Detect which cell encompasses the target text, then output its [X, Y] center coordinate. 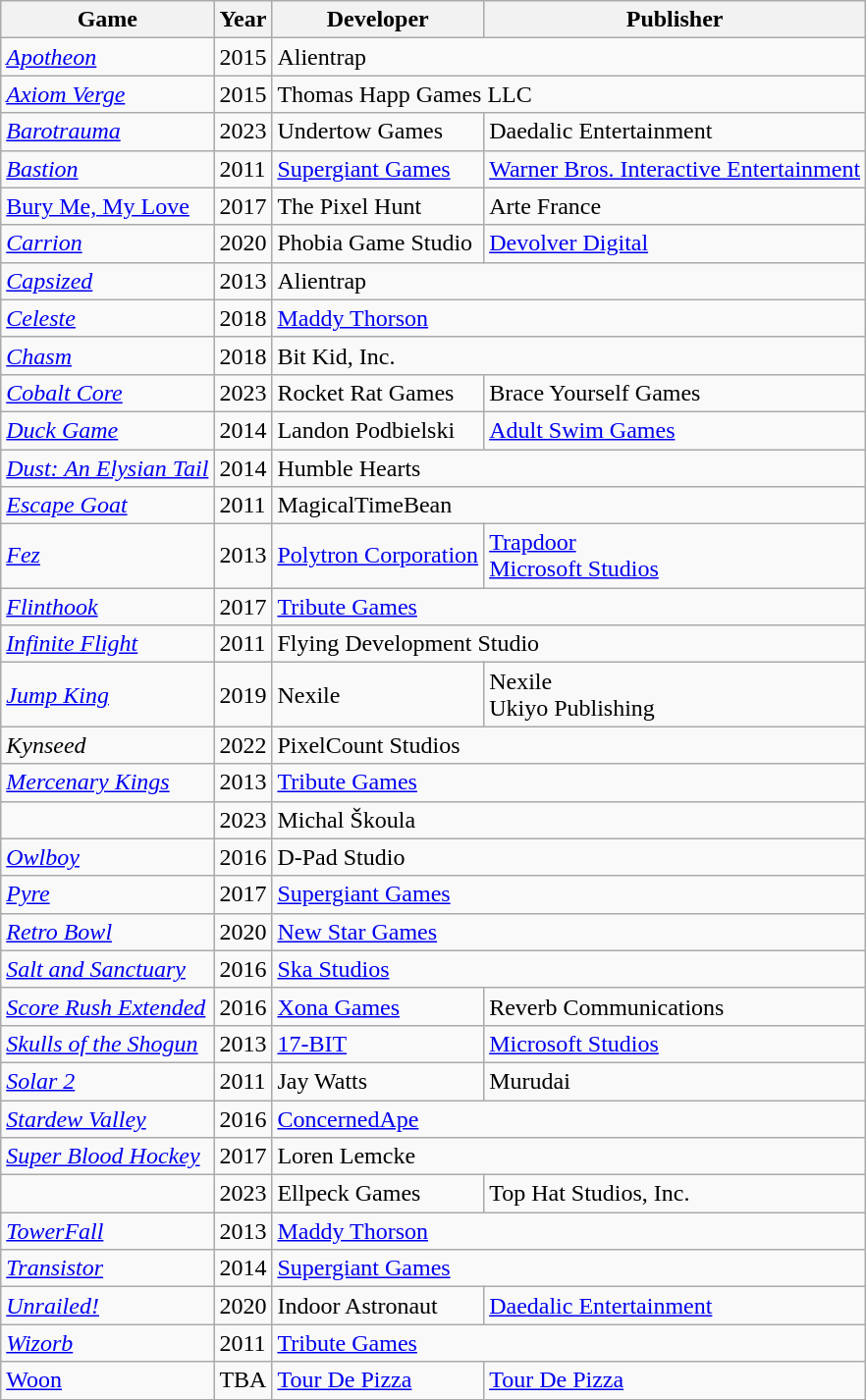
Devolver Digital [676, 243]
Infinite Flight [108, 644]
Mercenary Kings [108, 782]
Unrailed! [108, 1306]
Super Blood Hockey [108, 1157]
Rocket Rat Games [378, 393]
Fez [108, 556]
Michal Škoula [569, 820]
Skulls of the Shogun [108, 1044]
TrapdoorMicrosoft Studios [676, 556]
Cobalt Core [108, 393]
Bit Kid, Inc. [569, 355]
Humble Hearts [569, 468]
Murudai [676, 1081]
Developer [378, 20]
Warner Bros. Interactive Entertainment [676, 169]
D-Pad Studio [569, 857]
NexileUkiyo Publishing [676, 695]
Flinthook [108, 607]
Adult Swim Games [676, 430]
Apotheon [108, 57]
Stardew Valley [108, 1118]
Duck Game [108, 430]
Game [108, 20]
Bury Me, My Love [108, 206]
Jump King [108, 695]
17-BIT [378, 1044]
Reverb Communications [676, 1006]
Jay Watts [378, 1081]
Carrion [108, 243]
Solar 2 [108, 1081]
The Pixel Hunt [378, 206]
MagicalTimeBean [569, 506]
Transistor [108, 1268]
Publisher [676, 20]
Score Rush Extended [108, 1006]
Flying Development Studio [569, 644]
Escape Goat [108, 506]
TBA [244, 1380]
Thomas Happ Games LLC [569, 94]
PixelCount Studios [569, 745]
Ska Studios [569, 969]
Undertow Games [378, 132]
Owlboy [108, 857]
Top Hat Studios, Inc. [676, 1194]
Bastion [108, 169]
Woon [108, 1380]
Celeste [108, 318]
Nexile [378, 695]
ConcernedApe [569, 1118]
Loren Lemcke [569, 1157]
Chasm [108, 355]
Ellpeck Games [378, 1194]
Landon Podbielski [378, 430]
Phobia Game Studio [378, 243]
Polytron Corporation [378, 556]
2022 [244, 745]
Wizorb [108, 1343]
Kynseed [108, 745]
2019 [244, 695]
Year [244, 20]
Salt and Sanctuary [108, 969]
Xona Games [378, 1006]
New Star Games [569, 932]
Brace Yourself Games [676, 393]
Microsoft Studios [676, 1044]
Capsized [108, 281]
Pyre [108, 894]
TowerFall [108, 1231]
Retro Bowl [108, 932]
Barotrauma [108, 132]
Axiom Verge [108, 94]
Dust: An Elysian Tail [108, 468]
Indoor Astronaut [378, 1306]
Arte France [676, 206]
